Identify which cell holds the provided text, then report its [X, Y] central coordinate. 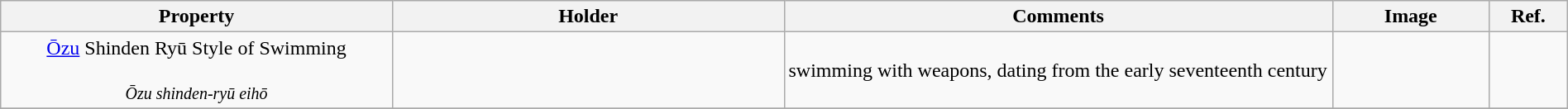
Holder [588, 17]
Ref. [1528, 17]
Image [1411, 17]
Ōzu Shinden Ryū Style of SwimmingŌzu shinden-ryū eihō [197, 70]
Property [197, 17]
Comments [1059, 17]
swimming with weapons, dating from the early seventeenth century [1059, 70]
